Locate the cell with the specified text and output its [x, y] center coordinate. 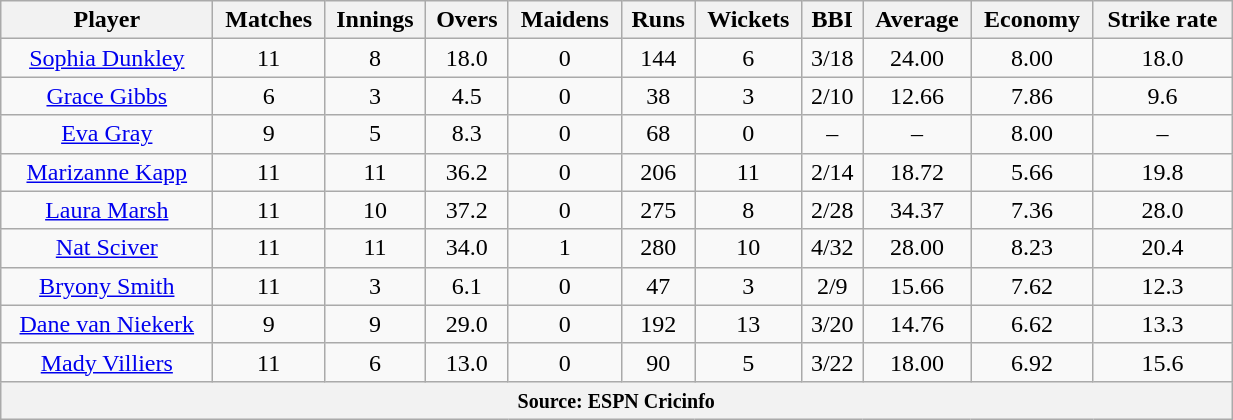
Source: ESPN Cricinfo [616, 400]
3/22 [832, 362]
Matches [269, 20]
47 [658, 286]
15.66 [917, 286]
Grace Gibbs [107, 96]
20.4 [1162, 248]
12.3 [1162, 286]
34.0 [468, 248]
3/18 [832, 58]
2/14 [832, 172]
7.36 [1032, 210]
280 [658, 248]
5.66 [1032, 172]
Dane van Niekerk [107, 324]
Player [107, 20]
Eva Gray [107, 134]
206 [658, 172]
275 [658, 210]
Average [917, 20]
13.3 [1162, 324]
Innings [374, 20]
6.1 [468, 286]
38 [658, 96]
Nat Sciver [107, 248]
13.0 [468, 362]
28.00 [917, 248]
Maidens [564, 20]
7.86 [1032, 96]
18.00 [917, 362]
Runs [658, 20]
37.2 [468, 210]
36.2 [468, 172]
4.5 [468, 96]
Economy [1032, 20]
19.8 [1162, 172]
Wickets [748, 20]
34.37 [917, 210]
9.6 [1162, 96]
4/32 [832, 248]
BBI [832, 20]
18.72 [917, 172]
Overs [468, 20]
7.62 [1032, 286]
90 [658, 362]
15.6 [1162, 362]
2/10 [832, 96]
Bryony Smith [107, 286]
14.76 [917, 324]
8.23 [1032, 248]
192 [658, 324]
2/9 [832, 286]
68 [658, 134]
6.92 [1032, 362]
Sophia Dunkley [107, 58]
13 [748, 324]
28.0 [1162, 210]
Strike rate [1162, 20]
6.62 [1032, 324]
12.66 [917, 96]
29.0 [468, 324]
24.00 [917, 58]
3/20 [832, 324]
1 [564, 248]
144 [658, 58]
Marizanne Kapp [107, 172]
2/28 [832, 210]
Mady Villiers [107, 362]
8.3 [468, 134]
Laura Marsh [107, 210]
